Search for the cell housing the specified text and yield its (X, Y) center coordinate. 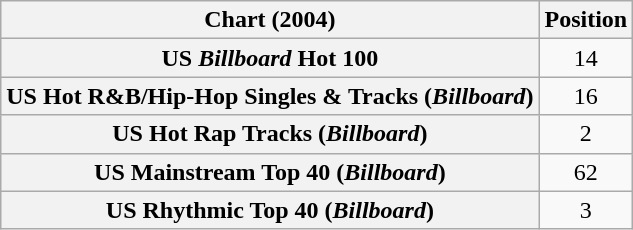
US Rhythmic Top 40 (Billboard) (270, 210)
62 (586, 172)
US Billboard Hot 100 (270, 58)
14 (586, 58)
US Hot Rap Tracks (Billboard) (270, 134)
Chart (2004) (270, 20)
US Mainstream Top 40 (Billboard) (270, 172)
Position (586, 20)
2 (586, 134)
16 (586, 96)
US Hot R&B/Hip-Hop Singles & Tracks (Billboard) (270, 96)
3 (586, 210)
